Detect which cell encompasses the target text, then output its [X, Y] center coordinate. 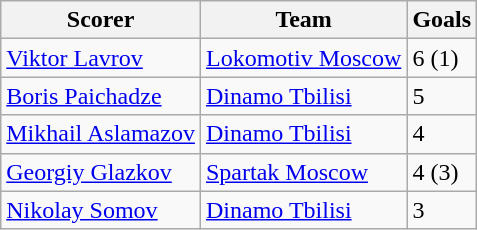
4 [442, 134]
Scorer [101, 20]
5 [442, 96]
4 (3) [442, 172]
3 [442, 210]
Boris Paichadze [101, 96]
6 (1) [442, 58]
Team [303, 20]
Viktor Lavrov [101, 58]
Spartak Moscow [303, 172]
Mikhail Aslamazov [101, 134]
Lokomotiv Moscow [303, 58]
Goals [442, 20]
Nikolay Somov [101, 210]
Georgiy Glazkov [101, 172]
